Scan for the cell matching the given text and deliver its (x, y) coordinate at center. 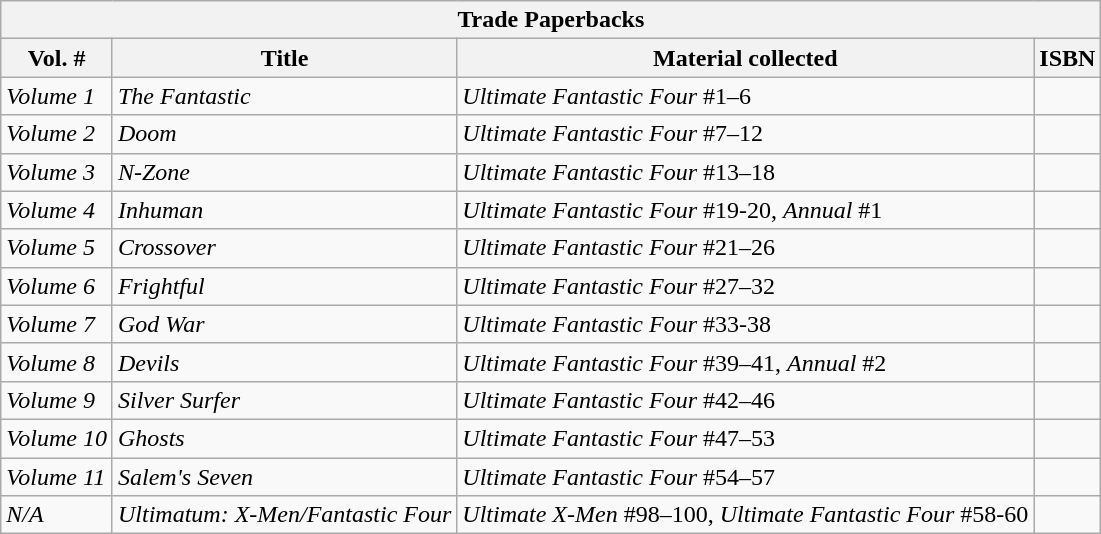
Material collected (746, 58)
The Fantastic (284, 96)
Inhuman (284, 210)
Ultimate Fantastic Four #13–18 (746, 172)
N/A (57, 515)
Volume 2 (57, 134)
Ultimate X-Men #98–100, Ultimate Fantastic Four #58-60 (746, 515)
Salem's Seven (284, 477)
Volume 6 (57, 286)
Volume 9 (57, 400)
Silver Surfer (284, 400)
Volume 7 (57, 324)
Ultimate Fantastic Four #39–41, Annual #2 (746, 362)
Ultimate Fantastic Four #1–6 (746, 96)
Ghosts (284, 438)
Volume 8 (57, 362)
Vol. # (57, 58)
Ultimate Fantastic Four #42–46 (746, 400)
Ultimate Fantastic Four #27–32 (746, 286)
Ultimate Fantastic Four #33-38 (746, 324)
Volume 3 (57, 172)
Crossover (284, 248)
Ultimate Fantastic Four #54–57 (746, 477)
Doom (284, 134)
Trade Paperbacks (551, 20)
Ultimate Fantastic Four #47–53 (746, 438)
Volume 1 (57, 96)
Volume 5 (57, 248)
God War (284, 324)
N-Zone (284, 172)
Title (284, 58)
Volume 11 (57, 477)
Ultimate Fantastic Four #19-20, Annual #1 (746, 210)
Volume 10 (57, 438)
Ultimate Fantastic Four #21–26 (746, 248)
Volume 4 (57, 210)
Devils (284, 362)
Ultimatum: X-Men/Fantastic Four (284, 515)
ISBN (1068, 58)
Ultimate Fantastic Four #7–12 (746, 134)
Frightful (284, 286)
